Find where the given text appears and provide that cell's center as [X, Y] coordinate. 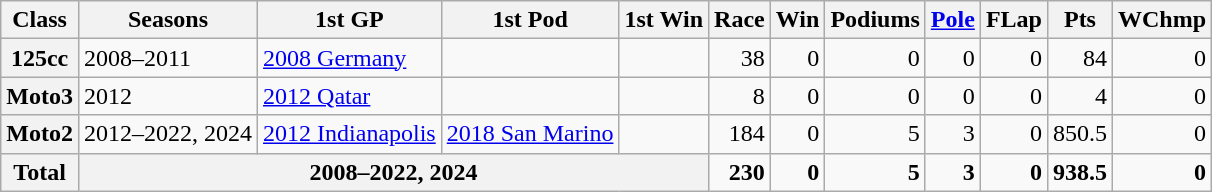
Moto2 [40, 134]
2012–2022, 2024 [168, 134]
Podiums [875, 20]
1st GP [350, 20]
2012 [168, 96]
Pole [952, 20]
2018 San Marino [530, 134]
Class [40, 20]
Pts [1080, 20]
38 [740, 58]
2008 Germany [350, 58]
2012 Indianapolis [350, 134]
8 [740, 96]
4 [1080, 96]
2008–2022, 2024 [393, 172]
1st Win [664, 20]
125cc [40, 58]
Win [798, 20]
WChmp [1162, 20]
230 [740, 172]
1st Pod [530, 20]
184 [740, 134]
Moto3 [40, 96]
850.5 [1080, 134]
Total [40, 172]
Seasons [168, 20]
84 [1080, 58]
FLap [1014, 20]
2012 Qatar [350, 96]
2008–2011 [168, 58]
938.5 [1080, 172]
Race [740, 20]
